Provide the [x, y] coordinate of the cell's center where the given text is located.  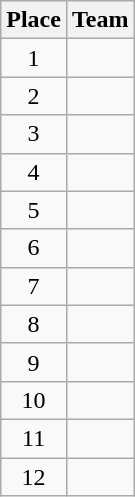
9 [34, 362]
2 [34, 96]
6 [34, 248]
12 [34, 477]
1 [34, 58]
4 [34, 172]
10 [34, 400]
3 [34, 134]
5 [34, 210]
Place [34, 20]
Team [100, 20]
11 [34, 438]
7 [34, 286]
8 [34, 324]
